For the text-containing cell, return its midpoint in (X, Y) coordinate format. 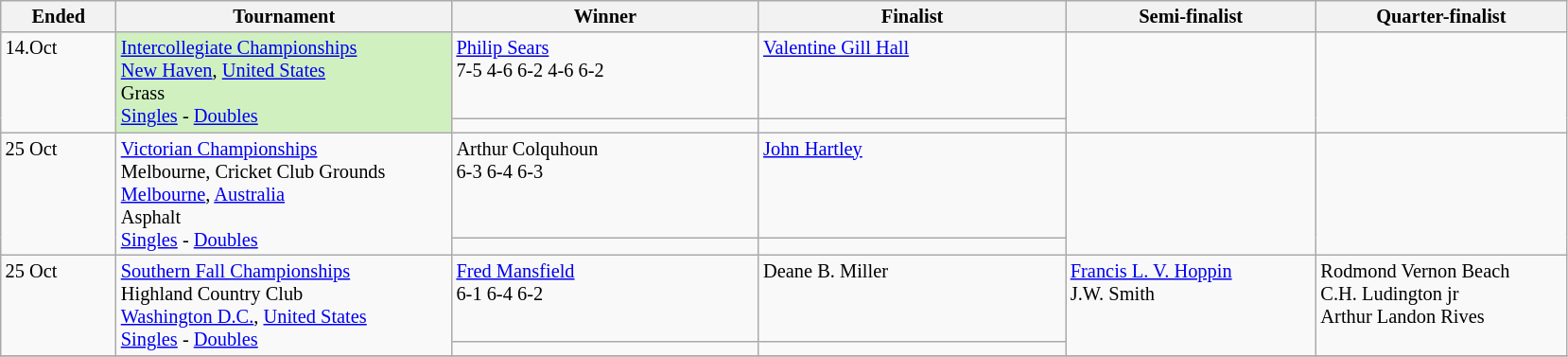
John Hartley (912, 186)
Rodmond Vernon Beach C.H. Ludington jr Arthur Landon Rives (1441, 305)
Southern Fall ChampionshipsHighland Country ClubWashington D.C., United StatesSingles - Doubles (284, 305)
Intercollegiate ChampionshipsNew Haven, United StatesGrassSingles - Doubles (284, 82)
Semi-finalist (1192, 16)
14.Oct (59, 82)
Victorian ChampionshipsMelbourne, Cricket Club GroundsMelbourne, AustraliaAsphaltSingles - Doubles (284, 194)
Philip Sears7-5 4-6 6-2 4-6 6-2 (605, 75)
Deane B. Miller (912, 297)
Valentine Gill Hall (912, 75)
Winner (605, 16)
Francis L. V. Hoppin J.W. Smith (1192, 305)
Finalist (912, 16)
Quarter-finalist (1441, 16)
Tournament (284, 16)
Arthur Colquhoun6-3 6-4 6-3 (605, 186)
Fred Mansfield6-1 6-4 6-2 (605, 297)
Ended (59, 16)
